Determine the (x, y) coordinate at the center of the cell enclosing the given text.  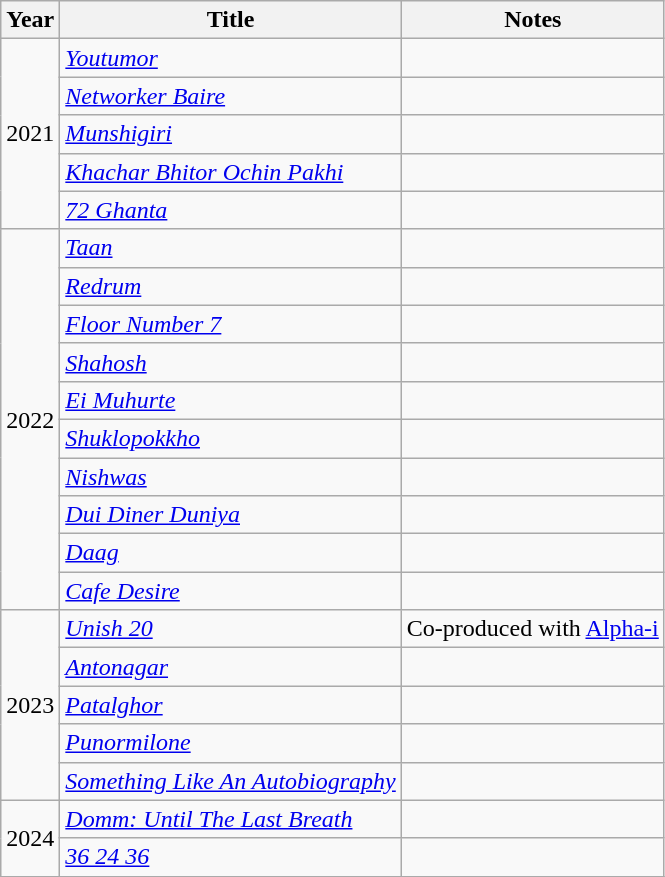
Floor Number 7 (230, 324)
Khachar Bhitor Ochin Pakhi (230, 172)
36 24 36 (230, 857)
Patalghor (230, 705)
Year (30, 20)
2022 (30, 420)
Domm: Until The Last Breath (230, 819)
Punormilone (230, 743)
Taan (230, 248)
Daag (230, 553)
Shahosh (230, 362)
Something Like An Autobiography (230, 781)
Redrum (230, 286)
Notes (532, 20)
2023 (30, 705)
2021 (30, 134)
Nishwas (230, 477)
Antonagar (230, 667)
Dui Diner Duniya (230, 515)
2024 (30, 838)
Co-produced with Alpha-i (532, 629)
Munshigiri (230, 134)
Cafe Desire (230, 591)
Youtumor (230, 58)
Unish 20 (230, 629)
Networker Baire (230, 96)
Shuklopokkho (230, 438)
Title (230, 20)
Ei Muhurte (230, 400)
72 Ghanta (230, 210)
